Identify which cell holds the provided text, then report its (x, y) central coordinate. 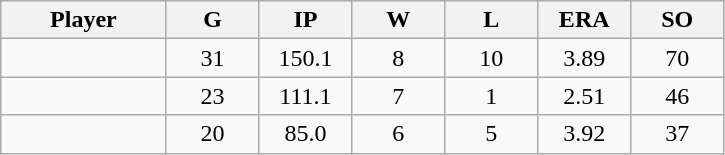
ERA (584, 20)
8 (398, 58)
20 (212, 134)
46 (678, 96)
IP (306, 20)
2.51 (584, 96)
111.1 (306, 96)
85.0 (306, 134)
SO (678, 20)
1 (492, 96)
7 (398, 96)
5 (492, 134)
23 (212, 96)
31 (212, 58)
3.92 (584, 134)
150.1 (306, 58)
3.89 (584, 58)
W (398, 20)
Player (84, 20)
10 (492, 58)
37 (678, 134)
6 (398, 134)
L (492, 20)
70 (678, 58)
G (212, 20)
